Capture the cell that displays the provided text and extract its [X, Y] central coordinate. 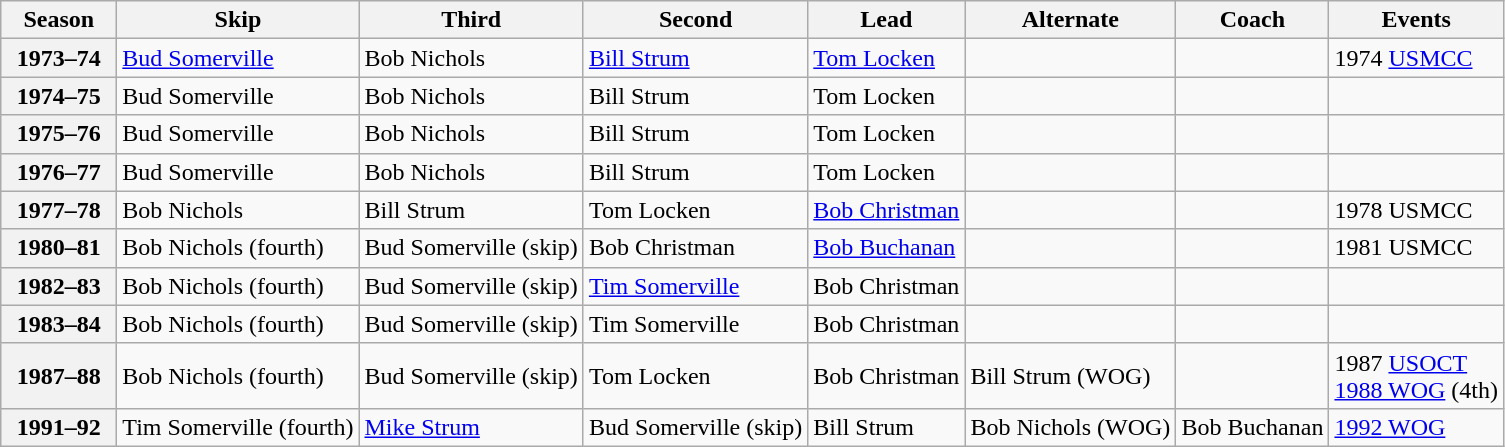
1973–74 [59, 58]
Coach [1252, 20]
1975–76 [59, 134]
1976–77 [59, 172]
Season [59, 20]
Mike Strum [471, 427]
1992 WOG [1416, 427]
1980–81 [59, 248]
Tim Somerville (fourth) [238, 427]
1983–84 [59, 324]
Second [695, 20]
1974–75 [59, 96]
1978 USMCC [1416, 210]
1977–78 [59, 210]
Events [1416, 20]
1974 USMCC [1416, 58]
1991–92 [59, 427]
1987–88 [59, 376]
Alternate [1070, 20]
Skip [238, 20]
1982–83 [59, 286]
Third [471, 20]
1981 USMCC [1416, 248]
Bob Nichols (WOG) [1070, 427]
Bill Strum (WOG) [1070, 376]
Lead [886, 20]
1987 USOCT 1988 WOG (4th) [1416, 376]
